Identify which cell holds the provided text, then report its [x, y] central coordinate. 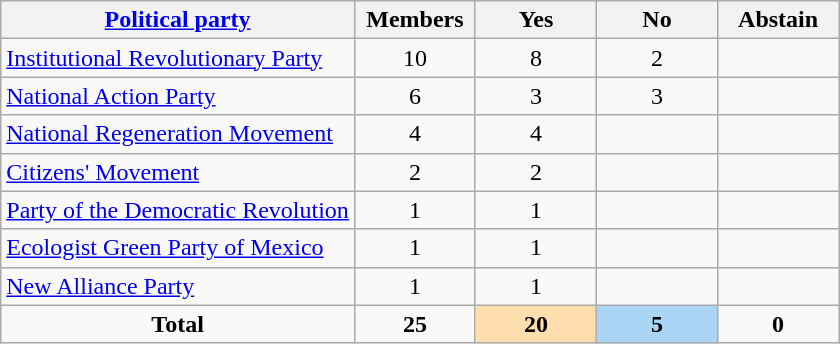
Yes [536, 20]
20 [536, 324]
National Regeneration Movement [178, 134]
10 [414, 58]
New Alliance Party [178, 286]
25 [414, 324]
6 [414, 96]
Ecologist Green Party of Mexico [178, 248]
5 [658, 324]
0 [778, 324]
Party of the Democratic Revolution [178, 210]
National Action Party [178, 96]
No [658, 20]
Institutional Revolutionary Party [178, 58]
Citizens' Movement [178, 172]
Members [414, 20]
Total [178, 324]
Abstain [778, 20]
8 [536, 58]
Political party [178, 20]
